Search for the cell housing the specified text and yield its (X, Y) center coordinate. 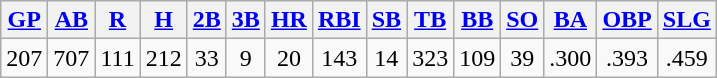
R (118, 20)
3B (246, 20)
HR (288, 20)
AB (72, 20)
33 (206, 58)
RBI (339, 20)
109 (478, 58)
20 (288, 58)
TB (430, 20)
SLG (686, 20)
BB (478, 20)
707 (72, 58)
H (164, 20)
207 (24, 58)
143 (339, 58)
212 (164, 58)
.300 (570, 58)
.393 (627, 58)
.459 (686, 58)
111 (118, 58)
14 (386, 58)
SB (386, 20)
OBP (627, 20)
2B (206, 20)
SO (522, 20)
BA (570, 20)
9 (246, 58)
323 (430, 58)
39 (522, 58)
GP (24, 20)
